Extract the (x, y) coordinate from the center of the cell holding the provided text.  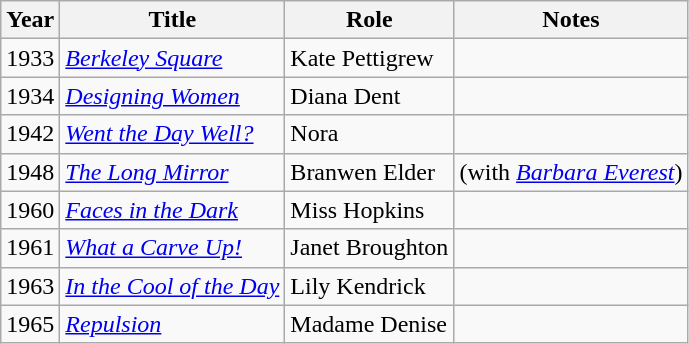
Branwen Elder (370, 172)
The Long Mirror (172, 172)
Kate Pettigrew (370, 58)
1933 (30, 58)
Notes (571, 20)
What a Carve Up! (172, 248)
1942 (30, 134)
(with Barbara Everest) (571, 172)
1961 (30, 248)
Role (370, 20)
Diana Dent (370, 96)
Berkeley Square (172, 58)
1960 (30, 210)
Madame Denise (370, 324)
Repulsion (172, 324)
Miss Hopkins (370, 210)
Nora (370, 134)
Title (172, 20)
Faces in the Dark (172, 210)
1963 (30, 286)
Designing Women (172, 96)
1934 (30, 96)
Year (30, 20)
Went the Day Well? (172, 134)
1965 (30, 324)
Janet Broughton (370, 248)
Lily Kendrick (370, 286)
1948 (30, 172)
In the Cool of the Day (172, 286)
